Extract the (x, y) coordinate from the center of the cell holding the provided text.  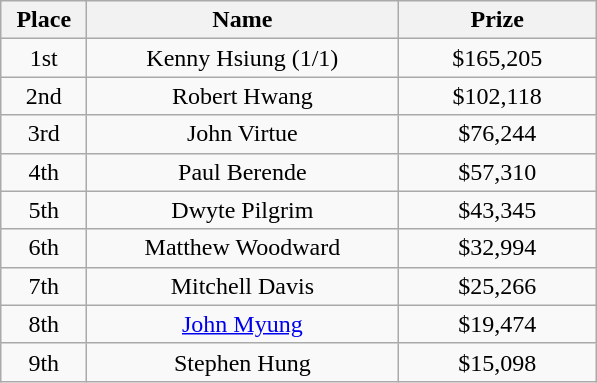
3rd (44, 134)
1st (44, 58)
$43,345 (498, 210)
$15,098 (498, 362)
7th (44, 286)
$32,994 (498, 248)
$25,266 (498, 286)
$165,205 (498, 58)
Stephen Hung (242, 362)
Mitchell Davis (242, 286)
Dwyte Pilgrim (242, 210)
$57,310 (498, 172)
2nd (44, 96)
$102,118 (498, 96)
Name (242, 20)
8th (44, 324)
$76,244 (498, 134)
5th (44, 210)
Place (44, 20)
Kenny Hsiung (1/1) (242, 58)
John Myung (242, 324)
Robert Hwang (242, 96)
Paul Berende (242, 172)
Matthew Woodward (242, 248)
9th (44, 362)
6th (44, 248)
Prize (498, 20)
John Virtue (242, 134)
$19,474 (498, 324)
4th (44, 172)
